Detect which cell encompasses the target text, then output its (X, Y) center coordinate. 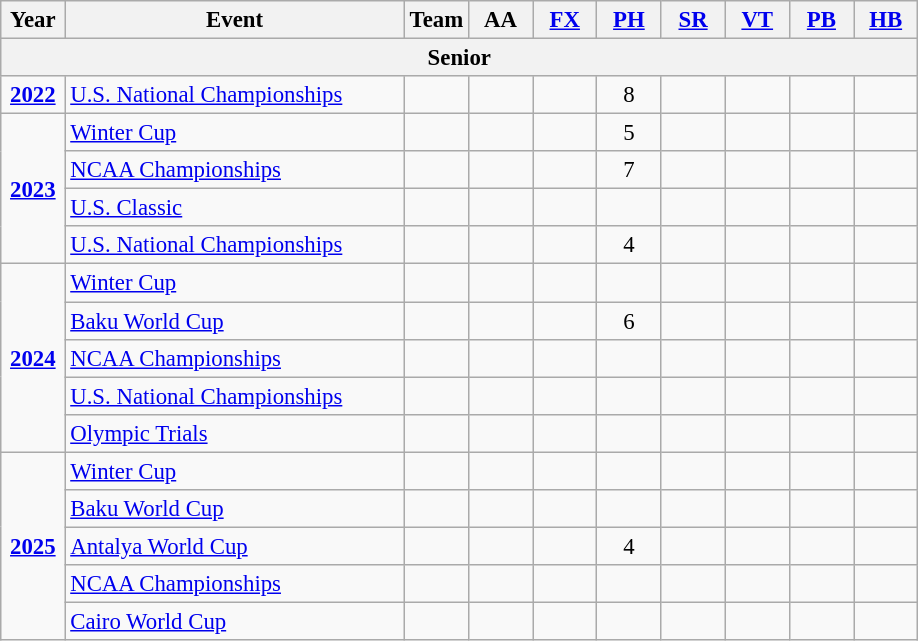
HB (886, 20)
8 (629, 95)
Olympic Trials (234, 433)
7 (629, 170)
Cairo World Cup (234, 621)
6 (629, 321)
2023 (33, 189)
2025 (33, 546)
2024 (33, 358)
AA (500, 20)
Event (234, 20)
5 (629, 133)
U.S. Classic (234, 208)
PH (629, 20)
Team (436, 20)
PB (821, 20)
Year (33, 20)
VT (757, 20)
2022 (33, 95)
SR (693, 20)
Antalya World Cup (234, 546)
Senior (460, 58)
FX (565, 20)
